Find where the given text appears and provide that cell's center as (X, Y) coordinate. 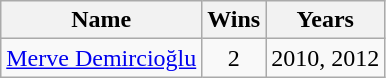
Years (326, 20)
2 (234, 58)
2010, 2012 (326, 58)
Wins (234, 20)
Merve Demircioğlu (102, 58)
Name (102, 20)
